Provide the [X, Y] coordinate of the cell's center where the given text is located.  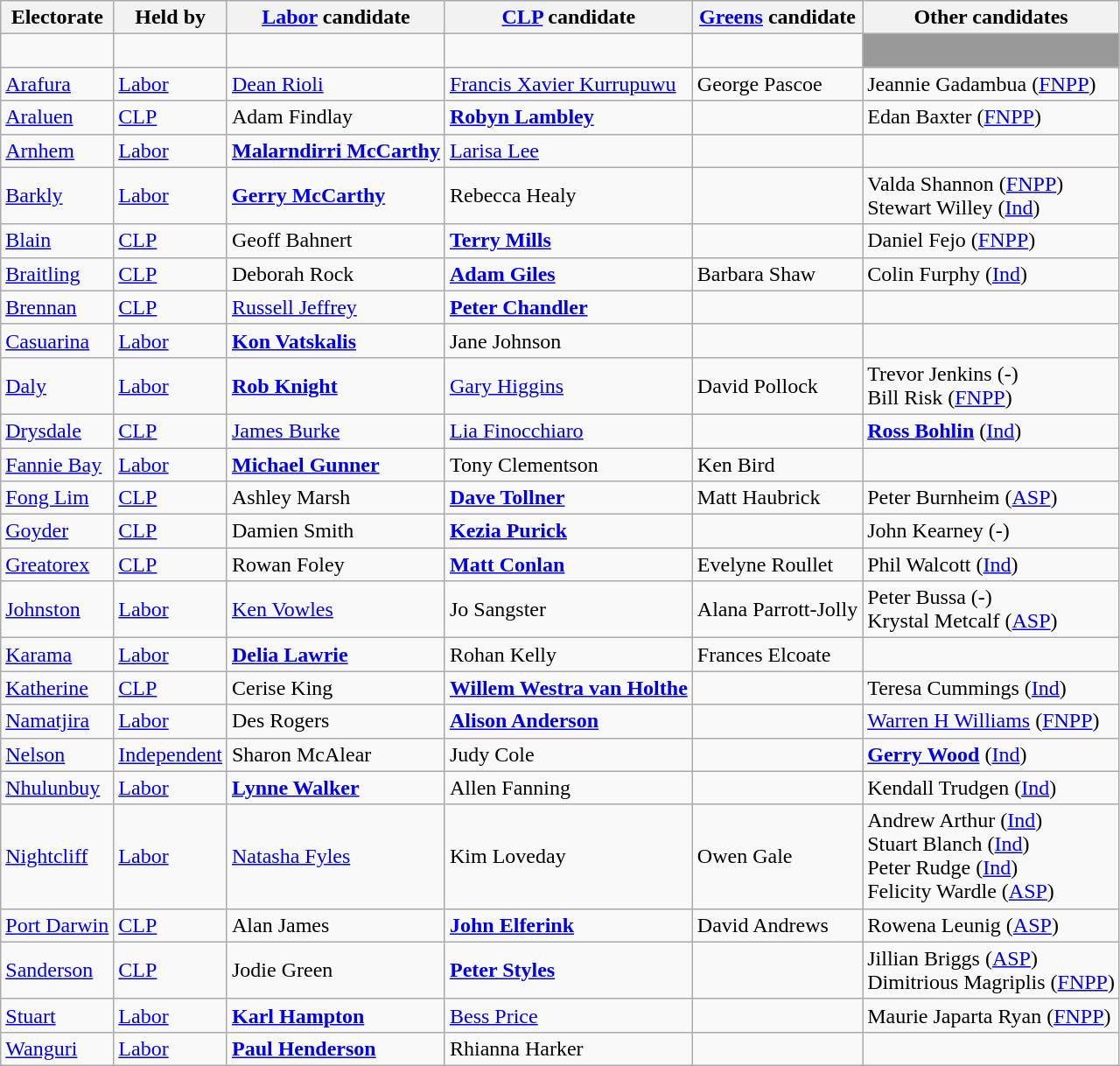
Arafura [58, 84]
Jeannie Gadambua (FNPP) [991, 84]
Geoff Bahnert [336, 241]
Stuart [58, 1015]
Allen Fanning [569, 788]
Matt Haubrick [777, 498]
Kim Loveday [569, 856]
Katherine [58, 688]
Rob Knight [336, 385]
Kendall Trudgen (Ind) [991, 788]
Maurie Japarta Ryan (FNPP) [991, 1015]
Sanderson [58, 970]
Daniel Fejo (FNPP) [991, 241]
Araluen [58, 117]
Warren H Williams (FNPP) [991, 721]
Fannie Bay [58, 465]
Wanguri [58, 1048]
Gerry Wood (Ind) [991, 754]
Damien Smith [336, 531]
James Burke [336, 431]
Port Darwin [58, 925]
CLP candidate [569, 18]
Bess Price [569, 1015]
Braitling [58, 274]
Alison Anderson [569, 721]
Paul Henderson [336, 1048]
Alana Parrott-Jolly [777, 609]
Jodie Green [336, 970]
Greatorex [58, 565]
Ashley Marsh [336, 498]
Cerise King [336, 688]
Peter Bussa (-)Krystal Metcalf (ASP) [991, 609]
Drysdale [58, 431]
Brennan [58, 307]
Adam Giles [569, 274]
Peter Styles [569, 970]
John Elferink [569, 925]
Adam Findlay [336, 117]
Larisa Lee [569, 151]
Rohan Kelly [569, 655]
Valda Shannon (FNPP)Stewart Willey (Ind) [991, 196]
Lynne Walker [336, 788]
Edan Baxter (FNPP) [991, 117]
Ross Bohlin (Ind) [991, 431]
Johnston [58, 609]
Lia Finocchiaro [569, 431]
Greens candidate [777, 18]
Rowena Leunig (ASP) [991, 925]
Evelyne Roullet [777, 565]
Willem Westra van Holthe [569, 688]
Labor candidate [336, 18]
Colin Furphy (Ind) [991, 274]
Sharon McAlear [336, 754]
Ken Vowles [336, 609]
Rhianna Harker [569, 1048]
Francis Xavier Kurrupuwu [569, 84]
Barkly [58, 196]
Frances Elcoate [777, 655]
Casuarina [58, 340]
Karama [58, 655]
Phil Walcott (Ind) [991, 565]
Independent [171, 754]
Teresa Cummings (Ind) [991, 688]
Gerry McCarthy [336, 196]
Alan James [336, 925]
Nightcliff [58, 856]
Judy Cole [569, 754]
Ken Bird [777, 465]
Robyn Lambley [569, 117]
Owen Gale [777, 856]
Des Rogers [336, 721]
Terry Mills [569, 241]
Other candidates [991, 18]
Blain [58, 241]
Arnhem [58, 151]
David Andrews [777, 925]
Malarndirri McCarthy [336, 151]
Jane Johnson [569, 340]
Kon Vatskalis [336, 340]
Peter Burnheim (ASP) [991, 498]
Namatjira [58, 721]
Daly [58, 385]
Natasha Fyles [336, 856]
Jillian Briggs (ASP)Dimitrious Magriplis (FNPP) [991, 970]
Dean Rioli [336, 84]
Gary Higgins [569, 385]
Barbara Shaw [777, 274]
Delia Lawrie [336, 655]
Fong Lim [58, 498]
Karl Hampton [336, 1015]
Jo Sangster [569, 609]
Tony Clementson [569, 465]
Electorate [58, 18]
John Kearney (-) [991, 531]
Rowan Foley [336, 565]
Nhulunbuy [58, 788]
Held by [171, 18]
Matt Conlan [569, 565]
Nelson [58, 754]
Rebecca Healy [569, 196]
Goyder [58, 531]
Andrew Arthur (Ind)Stuart Blanch (Ind)Peter Rudge (Ind)Felicity Wardle (ASP) [991, 856]
George Pascoe [777, 84]
Russell Jeffrey [336, 307]
Kezia Purick [569, 531]
Dave Tollner [569, 498]
Deborah Rock [336, 274]
Michael Gunner [336, 465]
Peter Chandler [569, 307]
Trevor Jenkins (-)Bill Risk (FNPP) [991, 385]
David Pollock [777, 385]
